Capture the cell that displays the provided text and extract its [x, y] central coordinate. 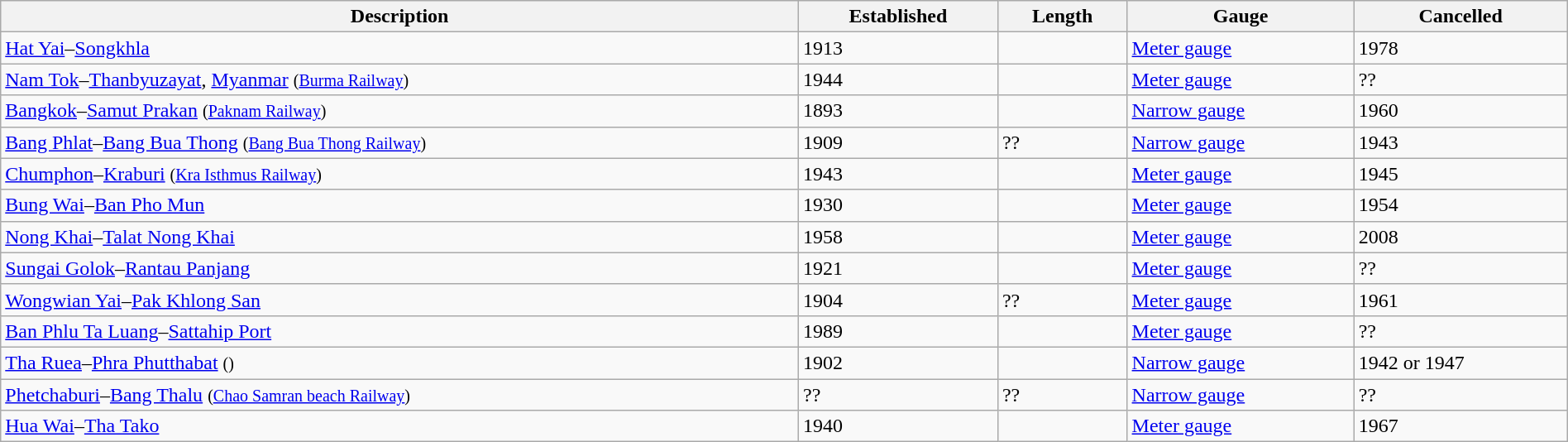
2008 [1460, 237]
Chumphon–Kraburi (Kra Isthmus Railway) [400, 174]
Tha Ruea–Phra Phutthabat () [400, 363]
1913 [898, 48]
Cancelled [1460, 17]
1989 [898, 331]
Phetchaburi–Bang Thalu (Chao Samran beach Railway) [400, 395]
Wongwian Yai–Pak Khlong San [400, 300]
1960 [1460, 111]
1945 [1460, 174]
1909 [898, 142]
1893 [898, 111]
1902 [898, 363]
1961 [1460, 300]
1904 [898, 300]
Hat Yai–Songkhla [400, 48]
1930 [898, 205]
1944 [898, 79]
Established [898, 17]
Nam Tok–Thanbyuzayat, Myanmar (Burma Railway) [400, 79]
Length [1062, 17]
1921 [898, 268]
1978 [1460, 48]
1958 [898, 237]
Ban Phlu Ta Luang–Sattahip Port [400, 331]
1940 [898, 426]
Bang Phlat–Bang Bua Thong (Bang Bua Thong Railway) [400, 142]
1967 [1460, 426]
Gauge [1241, 17]
Description [400, 17]
Hua Wai–Tha Tako [400, 426]
Bangkok–Samut Prakan (Paknam Railway) [400, 111]
Sungai Golok–Rantau Panjang [400, 268]
Nong Khai–Talat Nong Khai [400, 237]
1942 or 1947 [1460, 363]
1954 [1460, 205]
Bung Wai–Ban Pho Mun [400, 205]
